Extract the [x, y] coordinate from the center of the cell holding the provided text.  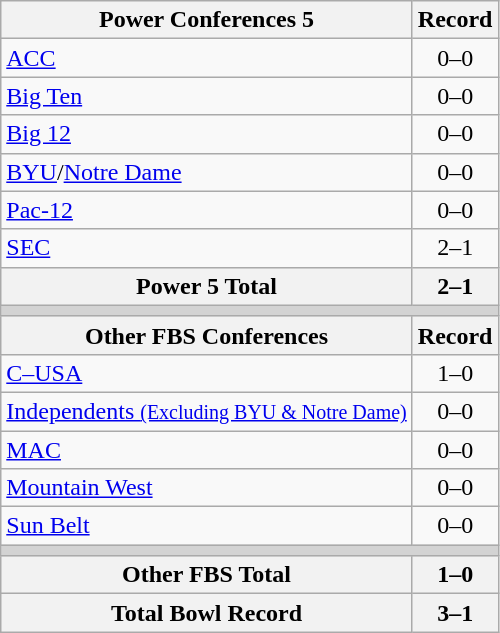
BYU/Notre Dame [207, 172]
Big 12 [207, 134]
Mountain West [207, 488]
Power 5 Total [207, 286]
C–USA [207, 373]
ACC [207, 58]
Big Ten [207, 96]
Independents (Excluding BYU & Notre Dame) [207, 411]
MAC [207, 449]
Other FBS Conferences [207, 335]
Power Conferences 5 [207, 20]
3–1 [455, 613]
Other FBS Total [207, 575]
SEC [207, 248]
Sun Belt [207, 526]
Total Bowl Record [207, 613]
Pac-12 [207, 210]
